Return (X, Y) of the center of cell containing provided text 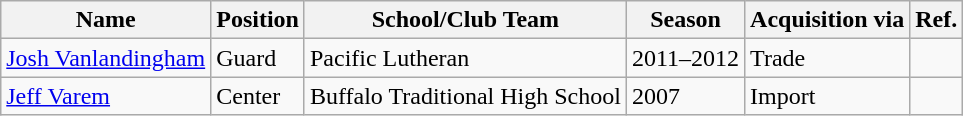
Buffalo Traditional High School (465, 96)
2011–2012 (685, 58)
Trade (828, 58)
Center (258, 96)
2007 (685, 96)
Guard (258, 58)
Position (258, 20)
School/Club Team (465, 20)
Ref. (936, 20)
Season (685, 20)
Pacific Lutheran (465, 58)
Josh Vanlandingham (106, 58)
Jeff Varem (106, 96)
Name (106, 20)
Acquisition via (828, 20)
Import (828, 96)
